Determine the (X, Y) coordinate at the center of the cell enclosing the given text.  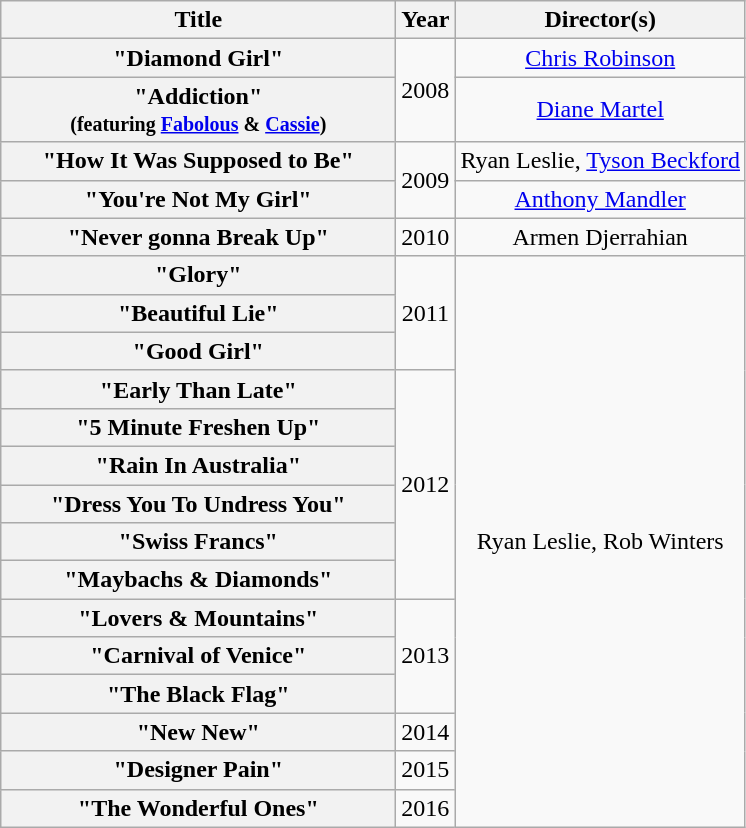
Ryan Leslie, Tyson Beckford (600, 161)
2012 (426, 484)
"The Black Flag" (198, 694)
"Early Than Late" (198, 389)
2010 (426, 237)
2011 (426, 313)
Year (426, 20)
"Rain In Australia" (198, 465)
"Swiss Francs" (198, 542)
"Glory" (198, 275)
"Designer Pain" (198, 770)
Diane Martel (600, 110)
2013 (426, 656)
"Lovers & Mountains" (198, 618)
"You're Not My Girl" (198, 199)
"Never gonna Break Up" (198, 237)
Chris Robinson (600, 58)
2015 (426, 770)
"Good Girl" (198, 351)
"The Wonderful Ones" (198, 808)
Armen Djerrahian (600, 237)
"How It Was Supposed to Be" (198, 161)
"5 Minute Freshen Up" (198, 427)
"Addiction"(featuring Fabolous & Cassie) (198, 110)
2009 (426, 180)
"Diamond Girl" (198, 58)
2016 (426, 808)
"Dress You To Undress You" (198, 503)
"Maybachs & Diamonds" (198, 580)
"Carnival of Venice" (198, 656)
Ryan Leslie, Rob Winters (600, 542)
"New New" (198, 732)
2014 (426, 732)
Director(s) (600, 20)
Anthony Mandler (600, 199)
2008 (426, 90)
Title (198, 20)
"Beautiful Lie" (198, 313)
